Search for the cell housing the specified text and yield its (x, y) center coordinate. 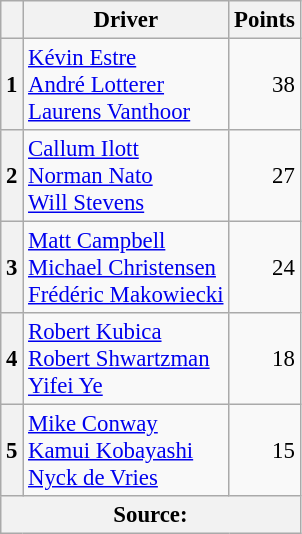
1 (12, 85)
Kévin Estre André Lotterer Laurens Vanthoor (126, 85)
5 (12, 451)
Mike Conway Kamui Kobayashi Nyck de Vries (126, 451)
Matt Campbell Michael Christensen Frédéric Makowiecki (126, 268)
38 (264, 85)
18 (264, 359)
3 (12, 268)
Robert Kubica Robert Shwartzman Yifei Ye (126, 359)
Callum Ilott Norman Nato Will Stevens (126, 176)
15 (264, 451)
27 (264, 176)
Source: (150, 515)
24 (264, 268)
Points (264, 20)
Driver (126, 20)
2 (12, 176)
4 (12, 359)
